Output the (X, Y) coordinate of the center of the cell containing the given text.  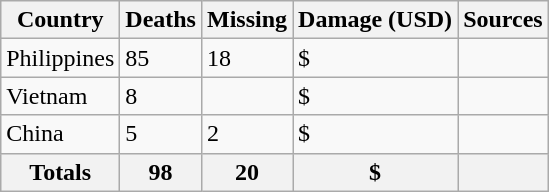
98 (161, 172)
2 (246, 134)
8 (161, 96)
85 (161, 58)
Missing (246, 20)
Vietnam (60, 96)
China (60, 134)
Sources (504, 20)
5 (161, 134)
Deaths (161, 20)
Totals (60, 172)
Damage (USD) (376, 20)
18 (246, 58)
20 (246, 172)
Philippines (60, 58)
Country (60, 20)
